Extract the (X, Y) coordinate from the center of the cell holding the provided text.  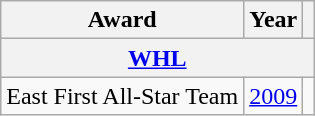
WHL (158, 58)
East First All-Star Team (122, 96)
Award (122, 20)
2009 (274, 96)
Year (274, 20)
